From the cell containing the given text, extract its center point as (x, y) coordinate. 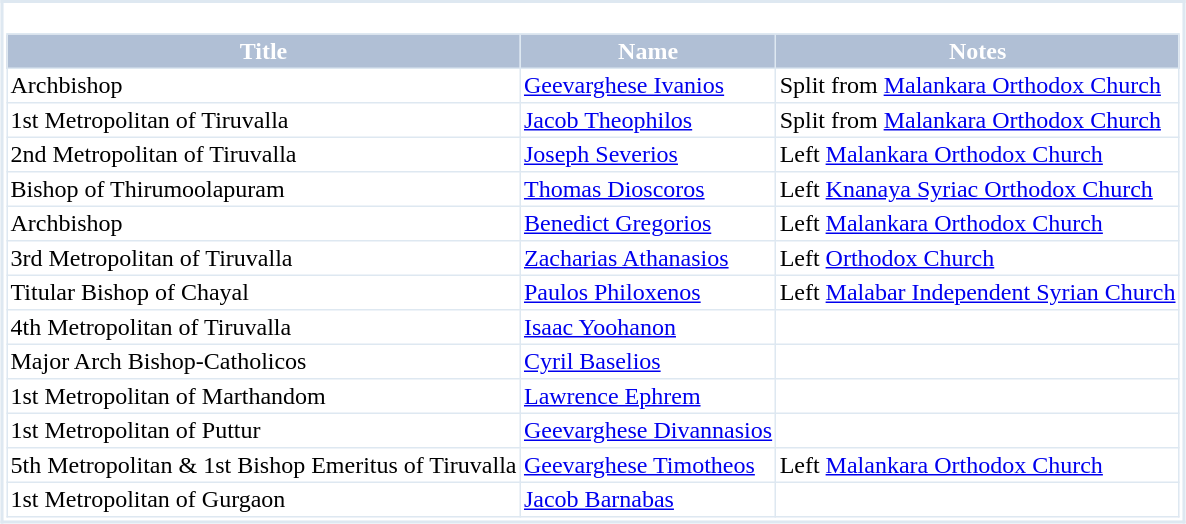
Name (648, 51)
Benedict Gregorios (648, 223)
Left Orthodox Church (978, 258)
Joseph Severios (648, 154)
Left Malabar Independent Syrian Church (978, 292)
Notes (978, 51)
Title (264, 51)
Geevarghese Divannasios (648, 430)
1st Metropolitan of Tiruvalla (264, 120)
Cyril Baselios (648, 361)
Major Arch Bishop-Catholicos (264, 361)
Jacob Barnabas (648, 499)
Paulos Philoxenos (648, 292)
Jacob Theophilos (648, 120)
Zacharias Athanasios (648, 258)
1st Metropolitan of Marthandom (264, 396)
2nd Metropolitan of Tiruvalla (264, 154)
4th Metropolitan of Tiruvalla (264, 327)
1st Metropolitan of Puttur (264, 430)
Bishop of Thirumoolapuram (264, 189)
3rd Metropolitan of Tiruvalla (264, 258)
Left Knanaya Syriac Orthodox Church (978, 189)
Thomas Dioscoros (648, 189)
Lawrence Ephrem (648, 396)
Geevarghese Timotheos (648, 465)
5th Metropolitan & 1st Bishop Emeritus of Tiruvalla (264, 465)
Titular Bishop of Chayal (264, 292)
1st Metropolitan of Gurgaon (264, 499)
Isaac Yoohanon (648, 327)
Geevarghese Ivanios (648, 85)
